Extract the (x, y) coordinate from the center of the cell holding the provided text.  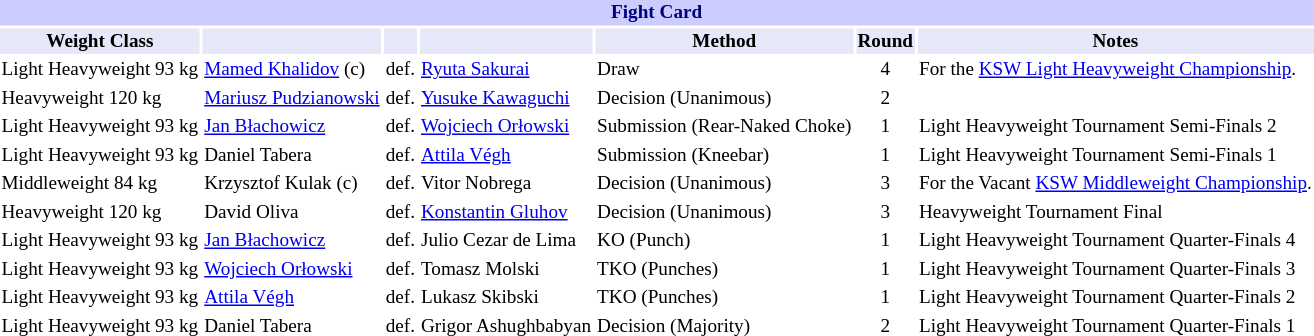
Submission (Kneebar) (724, 155)
Submission (Rear-Naked Choke) (724, 127)
For the KSW Light Heavyweight Championship. (1116, 70)
Round (885, 41)
Notes (1116, 41)
Method (724, 41)
Konstantin Gluhov (506, 213)
Weight Class (100, 41)
Lukasz Skibski (506, 298)
Light Heavyweight Tournament Quarter-Finals 4 (1116, 241)
For the Vacant KSW Middleweight Championship. (1116, 184)
Vitor Nobrega (506, 184)
Ryuta Sakurai (506, 70)
Heavyweight Tournament Final (1116, 213)
David Oliva (292, 213)
Daniel Tabera (292, 155)
Mariusz Pudzianowski (292, 99)
Krzysztof Kulak (c) (292, 184)
Light Heavyweight Tournament Quarter-Finals 3 (1116, 269)
Light Heavyweight Tournament Semi-Finals 1 (1116, 155)
Fight Card (656, 13)
Light Heavyweight Tournament Semi-Finals 2 (1116, 127)
Middleweight 84 kg (100, 184)
4 (885, 70)
Tomasz Molski (506, 269)
Mamed Khalidov (c) (292, 70)
2 (885, 99)
Julio Cezar de Lima (506, 241)
Draw (724, 70)
Light Heavyweight Tournament Quarter-Finals 2 (1116, 298)
Yusuke Kawaguchi (506, 99)
KO (Punch) (724, 241)
